Find where the given text appears and provide that cell's center as [X, Y] coordinate. 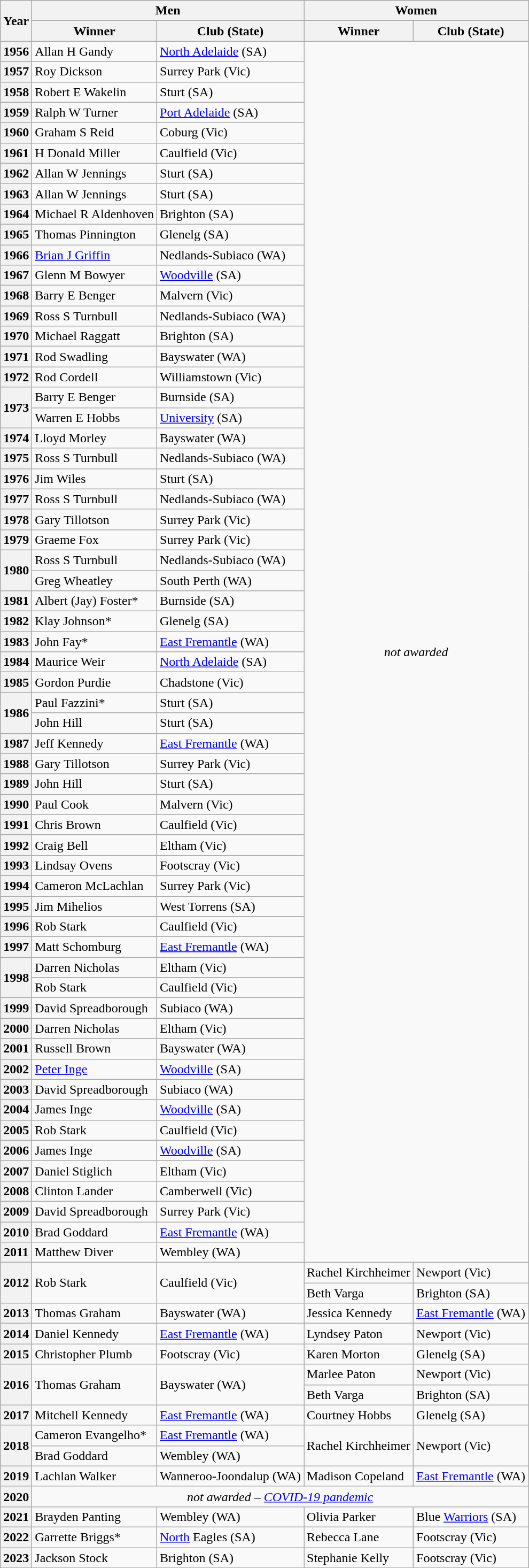
H Donald Miller [95, 153]
Klay Johnson* [95, 621]
1977 [16, 499]
2018 [16, 1446]
Courtney Hobbs [359, 1415]
1957 [16, 72]
2021 [16, 1517]
Christopher Plumb [95, 1354]
South Perth (WA) [231, 580]
Craig Bell [95, 845]
Women [416, 11]
not awarded – COVID-19 pandemic [280, 1496]
1984 [16, 662]
2011 [16, 1252]
2010 [16, 1232]
Paul Cook [95, 804]
1998 [16, 978]
Graeme Fox [95, 540]
1974 [16, 438]
Coburg (Vic) [231, 133]
not awarded [416, 652]
1975 [16, 458]
Matt Schomburg [95, 947]
1991 [16, 825]
2008 [16, 1191]
1992 [16, 845]
1958 [16, 92]
Jim Wiles [95, 479]
Men [168, 11]
1959 [16, 112]
2015 [16, 1354]
Stephanie Kelly [359, 1558]
Allan H Gandy [95, 51]
Peter Inge [95, 1069]
Albert (Jay) Foster* [95, 601]
1989 [16, 784]
1986 [16, 713]
Madison Copeland [359, 1476]
2005 [16, 1130]
Clinton Lander [95, 1191]
Daniel Stiglich [95, 1171]
2009 [16, 1211]
Michael Raggatt [95, 336]
Jackson Stock [95, 1558]
1965 [16, 234]
1966 [16, 255]
Lloyd Morley [95, 438]
Paul Fazzini* [95, 703]
Garrette Briggs* [95, 1537]
2016 [16, 1385]
2022 [16, 1537]
1976 [16, 479]
1981 [16, 601]
Russell Brown [95, 1049]
1993 [16, 865]
Williamstown (Vic) [231, 377]
Port Adelaide (SA) [231, 112]
2003 [16, 1089]
1969 [16, 316]
Graham S Reid [95, 133]
Matthew Diver [95, 1252]
1994 [16, 886]
1999 [16, 1008]
1979 [16, 540]
2012 [16, 1283]
Brian J Griffin [95, 255]
1997 [16, 947]
Rebecca Lane [359, 1537]
1970 [16, 336]
North Eagles (SA) [231, 1537]
2002 [16, 1069]
1968 [16, 296]
1996 [16, 927]
West Torrens (SA) [231, 906]
2017 [16, 1415]
2014 [16, 1334]
Gordon Purdie [95, 682]
1980 [16, 570]
1982 [16, 621]
2004 [16, 1110]
1988 [16, 764]
1995 [16, 906]
Glenn M Bowyer [95, 275]
Mitchell Kennedy [95, 1415]
1985 [16, 682]
2007 [16, 1171]
Lachlan Walker [95, 1476]
1964 [16, 214]
1967 [16, 275]
1987 [16, 743]
Lyndsey Paton [359, 1334]
2023 [16, 1558]
Daniel Kennedy [95, 1334]
1962 [16, 173]
Brayden Panting [95, 1517]
1971 [16, 357]
Wanneroo-Joondalup (WA) [231, 1476]
Camberwell (Vic) [231, 1191]
1960 [16, 133]
Jeff Kennedy [95, 743]
Jim Mihelios [95, 906]
1961 [16, 153]
Jessica Kennedy [359, 1313]
Warren E Hobbs [95, 418]
2013 [16, 1313]
Karen Morton [359, 1354]
Lindsay Ovens [95, 865]
Marlee Paton [359, 1374]
Chadstone (Vic) [231, 682]
1990 [16, 804]
2001 [16, 1049]
University (SA) [231, 418]
2006 [16, 1150]
2019 [16, 1476]
Cameron McLachlan [95, 886]
Ralph W Turner [95, 112]
1983 [16, 642]
Michael R Aldenhoven [95, 214]
Rod Cordell [95, 377]
1973 [16, 408]
Thomas Pinnington [95, 234]
2000 [16, 1028]
Rod Swadling [95, 357]
1978 [16, 519]
Greg Wheatley [95, 580]
Roy Dickson [95, 72]
Chris Brown [95, 825]
1956 [16, 51]
John Fay* [95, 642]
Blue Warriors (SA) [471, 1517]
Robert E Wakelin [95, 92]
Cameron Evangelho* [95, 1435]
1963 [16, 194]
Maurice Weir [95, 662]
2020 [16, 1496]
Year [16, 21]
1972 [16, 377]
Olivia Parker [359, 1517]
